Pinpoint the cell where the given text exists, returning its (X, Y) midpoint coordinate. 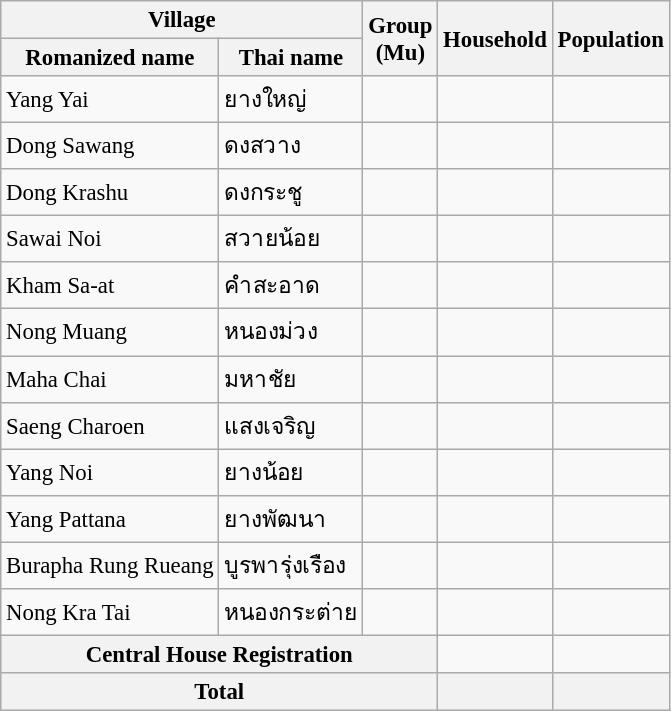
หนองม่วง (291, 332)
Central House Registration (220, 654)
Dong Krashu (110, 192)
Total (220, 692)
Group(Mu) (400, 38)
สวายน้อย (291, 240)
หนองกระต่าย (291, 612)
มหาชัย (291, 380)
คำสะอาด (291, 286)
Nong Kra Tai (110, 612)
Village (182, 20)
Yang Pattana (110, 518)
Thai name (291, 58)
Kham Sa-at (110, 286)
Dong Sawang (110, 146)
ยางใหญ่ (291, 100)
Yang Noi (110, 472)
ดงสวาง (291, 146)
Saeng Charoen (110, 426)
Household (495, 38)
Maha Chai (110, 380)
Burapha Rung Rueang (110, 566)
Sawai Noi (110, 240)
ดงกระชู (291, 192)
Nong Muang (110, 332)
แสงเจริญ (291, 426)
Population (610, 38)
ยางพัฒนา (291, 518)
บูรพารุ่งเรือง (291, 566)
ยางน้อย (291, 472)
Romanized name (110, 58)
Yang Yai (110, 100)
